Identify which cell holds the provided text, then report its [X, Y] central coordinate. 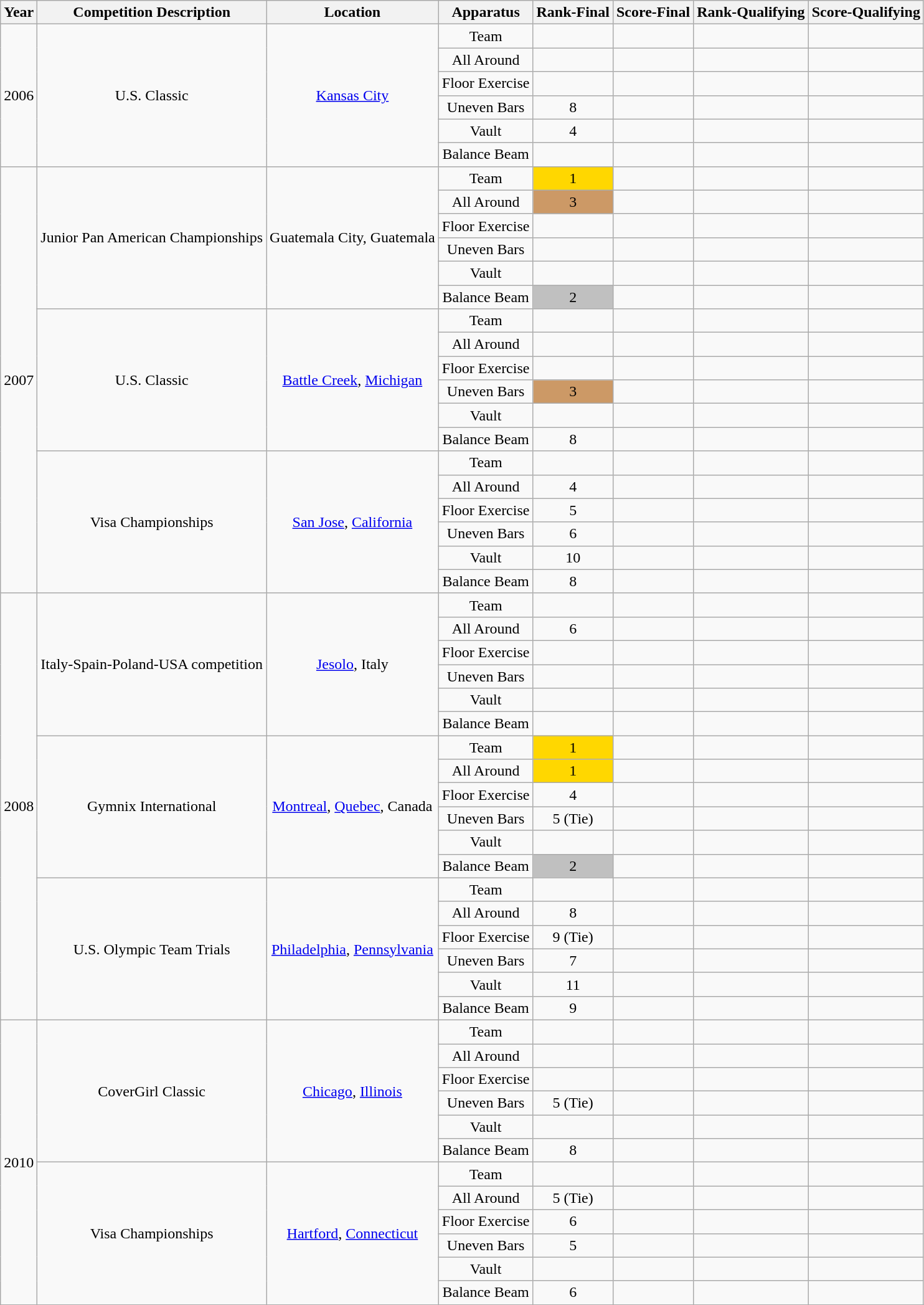
11 [573, 984]
Score-Qualifying [865, 12]
Kansas City [352, 95]
2007 [19, 380]
Competition Description [152, 12]
Montreal, Quebec, Canada [352, 807]
Chicago, Illinois [352, 1091]
7 [573, 961]
Guatemala City, Guatemala [352, 237]
Rank-Qualifying [751, 12]
Hartford, Connecticut [352, 1233]
9 [573, 1008]
10 [573, 558]
Junior Pan American Championships [152, 237]
Location [352, 12]
Philadelphia, Pennsylvania [352, 949]
Year [19, 12]
U.S. Olympic Team Trials [152, 949]
2006 [19, 95]
Jesolo, Italy [352, 664]
Italy-Spain-Poland-USA competition [152, 664]
Apparatus [486, 12]
9 (Tie) [573, 937]
Battle Creek, Michigan [352, 380]
2008 [19, 806]
Rank-Final [573, 12]
CoverGirl Classic [152, 1091]
2010 [19, 1162]
Score-Final [653, 12]
San Jose, California [352, 522]
Gymnix International [152, 807]
